Search for the cell housing the specified text and yield its (x, y) center coordinate. 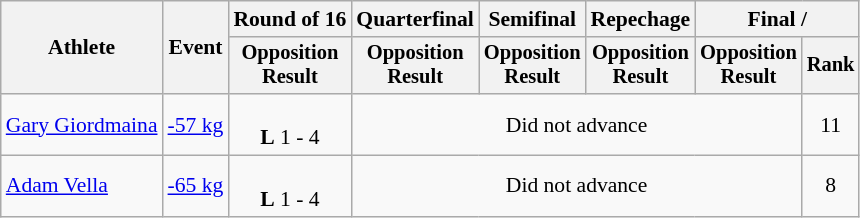
Rank (831, 66)
Final / (777, 19)
Quarterfinal (415, 19)
Round of 16 (290, 19)
Athlete (82, 48)
11 (831, 124)
-65 kg (196, 186)
Event (196, 48)
Adam Vella (82, 186)
Repechage (641, 19)
8 (831, 186)
-57 kg (196, 124)
Semifinal (532, 19)
Gary Giordmaina (82, 124)
